Capture the cell that displays the provided text and extract its [x, y] central coordinate. 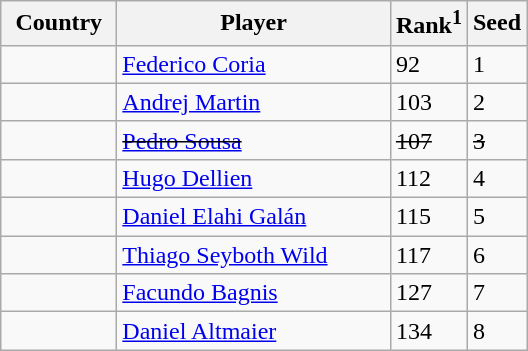
6 [496, 255]
Country [59, 24]
Facundo Bagnis [254, 293]
Andrej Martin [254, 102]
127 [428, 293]
5 [496, 217]
Seed [496, 24]
7 [496, 293]
134 [428, 331]
3 [496, 140]
Pedro Sousa [254, 140]
8 [496, 331]
Hugo Dellien [254, 178]
107 [428, 140]
1 [496, 64]
92 [428, 64]
117 [428, 255]
Player [254, 24]
Federico Coria [254, 64]
2 [496, 102]
112 [428, 178]
103 [428, 102]
4 [496, 178]
115 [428, 217]
Daniel Elahi Galán [254, 217]
Daniel Altmaier [254, 331]
Thiago Seyboth Wild [254, 255]
Rank1 [428, 24]
